Scan for the cell matching the given text and deliver its [x, y] coordinate at center. 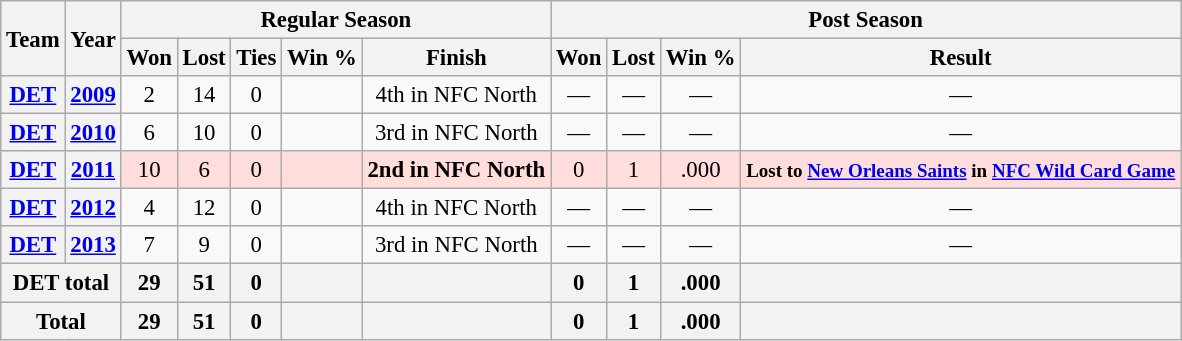
14 [204, 95]
Lost to New Orleans Saints in NFC Wild Card Game [961, 170]
4 [149, 208]
2009 [93, 95]
DET total [61, 283]
Post Season [866, 20]
2013 [93, 245]
2011 [93, 170]
Ties [256, 58]
9 [204, 245]
Result [961, 58]
Total [61, 321]
2nd in NFC North [456, 170]
2 [149, 95]
Team [33, 38]
Year [93, 38]
Regular Season [336, 20]
7 [149, 245]
12 [204, 208]
2012 [93, 208]
Finish [456, 58]
2010 [93, 133]
